Locate the cell with the specified text and output its (x, y) center coordinate. 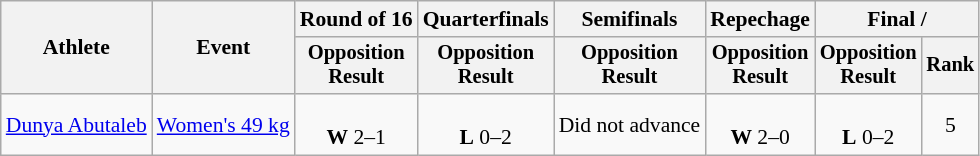
Final / (897, 19)
Dunya Abutaleb (76, 124)
W 2–1 (356, 124)
Repechage (760, 19)
Athlete (76, 48)
Round of 16 (356, 19)
Rank (950, 66)
Quarterfinals (486, 19)
Women's 49 kg (224, 124)
Did not advance (630, 124)
W 2–0 (760, 124)
Semifinals (630, 19)
5 (950, 124)
Event (224, 48)
